Pinpoint the cell where the given text exists, returning its (x, y) midpoint coordinate. 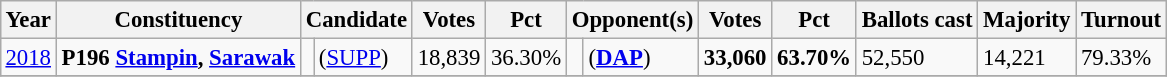
36.30% (526, 57)
Turnout (1122, 20)
2018 (28, 57)
Opponent(s) (632, 20)
P196 Stampin, Sarawak (178, 57)
79.33% (1122, 57)
Majority (1027, 20)
52,550 (916, 57)
Constituency (178, 20)
Year (28, 20)
(SUPP) (364, 57)
14,221 (1027, 57)
63.70% (814, 57)
18,839 (448, 57)
Ballots cast (916, 20)
Candidate (356, 20)
33,060 (736, 57)
(DAP) (640, 57)
